Scan for the cell matching the given text and deliver its [x, y] coordinate at center. 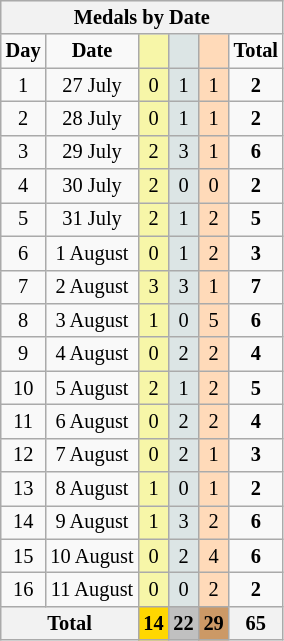
27 July [92, 85]
8 [24, 320]
6 August [92, 421]
9 August [92, 522]
3 August [92, 320]
5 August [92, 388]
11 [24, 421]
Day [24, 51]
1 August [92, 253]
10 [24, 388]
31 July [92, 219]
Date [92, 51]
Medals by Date [142, 17]
9 [24, 354]
22 [184, 623]
65 [256, 623]
7 August [92, 455]
15 [24, 556]
10 August [92, 556]
28 July [92, 118]
12 [24, 455]
2 August [92, 287]
16 [24, 589]
13 [24, 489]
30 July [92, 186]
4 August [92, 354]
29 [214, 623]
8 August [92, 489]
29 July [92, 152]
11 August [92, 589]
